Determine the (x, y) coordinate at the center of the cell enclosing the given text.  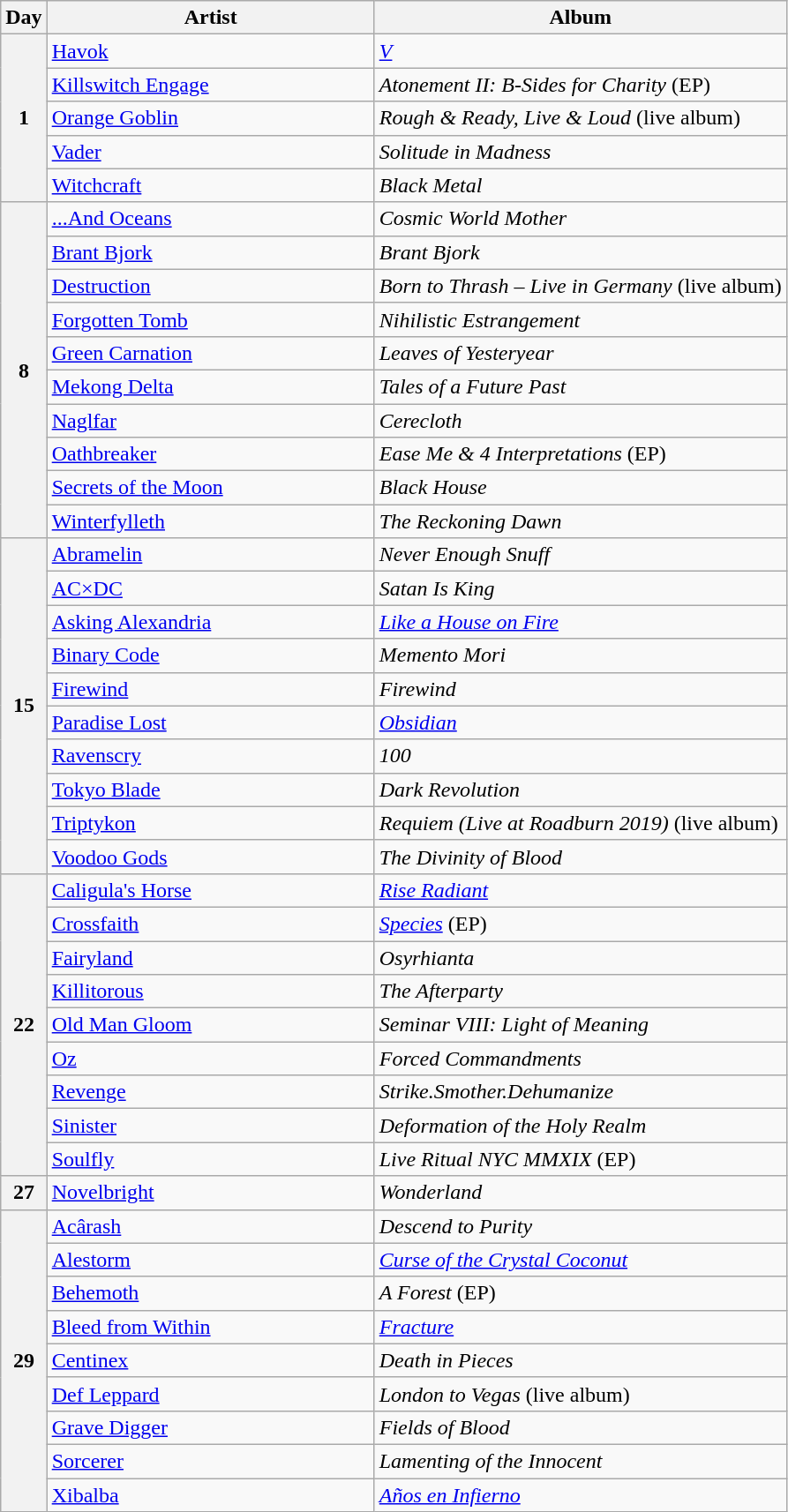
Cerecloth (581, 421)
Forced Commandments (581, 1059)
Lamenting of the Innocent (581, 1461)
Requiem (Live at Roadburn 2019) (live album) (581, 823)
Album (581, 18)
AC×DC (210, 588)
Never Enough Snuff (581, 555)
27 (24, 1193)
Grave Digger (210, 1427)
Behemoth (210, 1293)
Ease Me & 4 Interpretations (EP) (581, 454)
Naglfar (210, 421)
Oathbreaker (210, 454)
Nihilistic Estrangement (581, 319)
Descend to Purity (581, 1226)
Species (EP) (581, 924)
Black Metal (581, 185)
Centinex (210, 1360)
Rough & Ready, Live & Loud (live album) (581, 118)
Green Carnation (210, 353)
Solitude in Madness (581, 152)
Oz (210, 1059)
Def Leppard (210, 1394)
Sorcerer (210, 1461)
Xibalba (210, 1495)
Killswitch Engage (210, 85)
Strike.Smother.Dehumanize (581, 1092)
Born to Thrash – Live in Germany (live album) (581, 286)
Caligula's Horse (210, 890)
Witchcraft (210, 185)
Rise Radiant (581, 890)
Obsidian (581, 722)
Atonement II: B-Sides for Charity (EP) (581, 85)
Vader (210, 152)
Voodoo Gods (210, 857)
Live Ritual NYC MMXIX (EP) (581, 1159)
Like a House on Fire (581, 622)
Black House (581, 488)
Revenge (210, 1092)
London to Vegas (live album) (581, 1394)
Años en Infierno (581, 1495)
29 (24, 1360)
A Forest (EP) (581, 1293)
Tales of a Future Past (581, 386)
Asking Alexandria (210, 622)
Osyrhianta (581, 957)
15 (24, 706)
22 (24, 1025)
Wonderland (581, 1193)
Deformation of the Holy Realm (581, 1126)
Memento Mori (581, 655)
Orange Goblin (210, 118)
Seminar VIII: Light of Meaning (581, 1025)
Binary Code (210, 655)
Day (24, 18)
1 (24, 118)
Soulfly (210, 1159)
Acârash (210, 1226)
V (581, 51)
100 (581, 756)
Tokyo Blade (210, 790)
Alestorm (210, 1260)
Secrets of the Moon (210, 488)
Novelbright (210, 1193)
The Reckoning Dawn (581, 521)
Artist (210, 18)
Satan Is King (581, 588)
Forgotten Tomb (210, 319)
Death in Pieces (581, 1360)
Fairyland (210, 957)
The Afterparty (581, 992)
Bleed from Within (210, 1327)
Abramelin (210, 555)
8 (24, 371)
Cosmic World Mother (581, 219)
Old Man Gloom (210, 1025)
Leaves of Yesteryear (581, 353)
Dark Revolution (581, 790)
Triptykon (210, 823)
Fields of Blood (581, 1427)
Winterfylleth (210, 521)
Ravenscry (210, 756)
...And Oceans (210, 219)
Fracture (581, 1327)
Mekong Delta (210, 386)
Paradise Lost (210, 722)
Destruction (210, 286)
Curse of the Crystal Coconut (581, 1260)
Crossfaith (210, 924)
The Divinity of Blood (581, 857)
Havok (210, 51)
Killitorous (210, 992)
Sinister (210, 1126)
